Output the [x, y] coordinate of the center of the cell containing the given text.  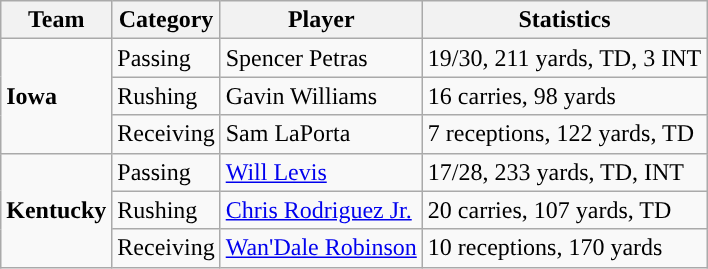
7 receptions, 122 yards, TD [564, 134]
Spencer Petras [321, 58]
Gavin Williams [321, 96]
Player [321, 20]
19/30, 211 yards, TD, 3 INT [564, 58]
Kentucky [56, 210]
Sam LaPorta [321, 134]
Category [166, 20]
17/28, 233 yards, TD, INT [564, 172]
Statistics [564, 20]
16 carries, 98 yards [564, 96]
20 carries, 107 yards, TD [564, 210]
Wan'Dale Robinson [321, 248]
Will Levis [321, 172]
Iowa [56, 96]
10 receptions, 170 yards [564, 248]
Chris Rodriguez Jr. [321, 210]
Team [56, 20]
